Determine the [x, y] coordinate at the center of the cell enclosing the given text.  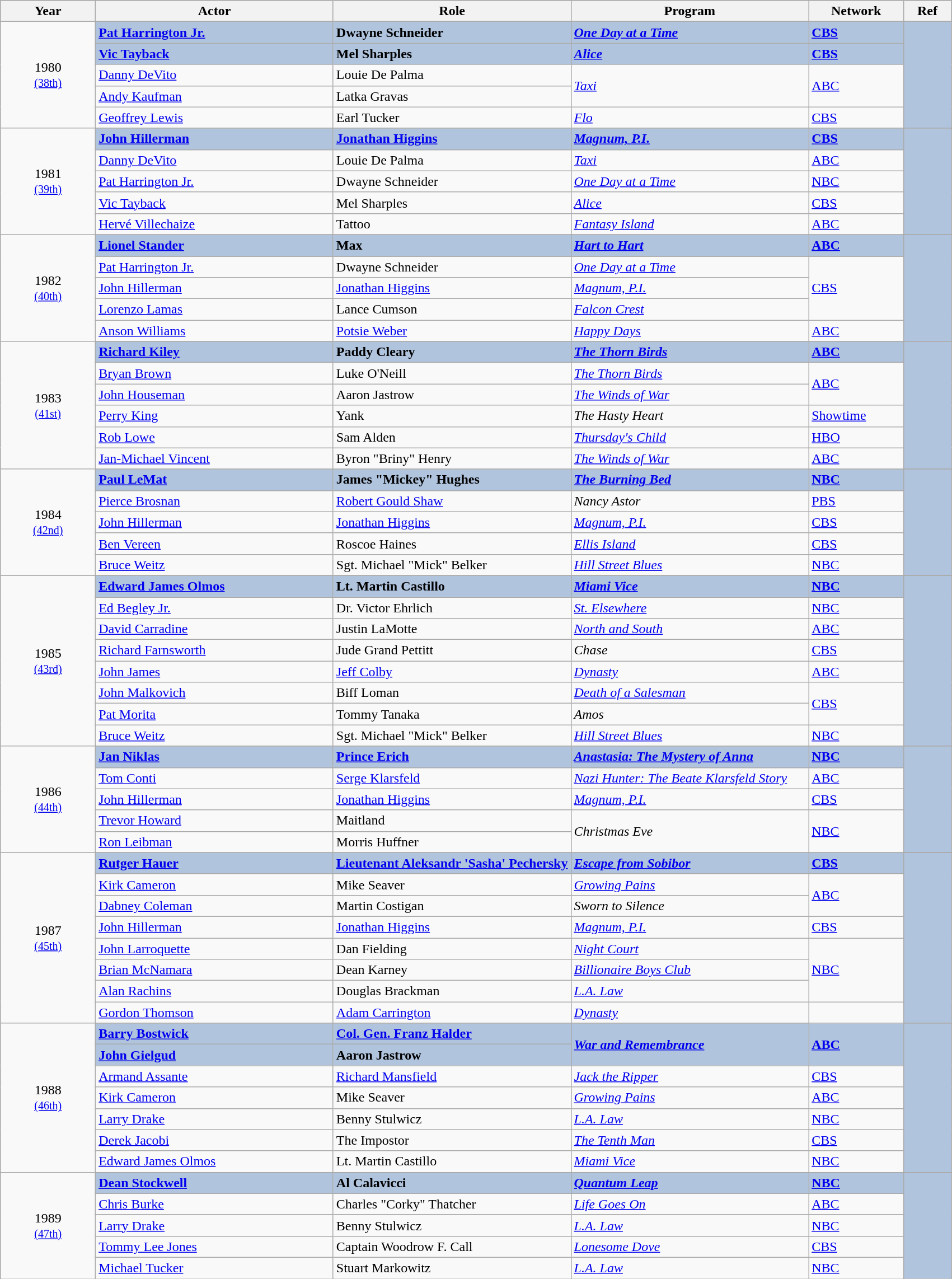
Ed Begley Jr. [215, 607]
Max [452, 245]
Tommy Tanaka [452, 714]
Andy Kaufman [215, 96]
Earl Tucker [452, 118]
1983 (41st) [48, 405]
Potsie Weber [452, 331]
The Burning Bed [690, 480]
Richard Farnsworth [215, 650]
PBS [856, 501]
Adam Carrington [452, 1013]
Jan-Michael Vincent [215, 458]
Jan Niklas [215, 757]
1984 (42nd) [48, 522]
John Larroquette [215, 949]
Latka Gravas [452, 96]
Lieutenant Aleksandr 'Sasha' Pechersky [452, 863]
Charles "Corky" Thatcher [452, 1204]
Thursday's Child [690, 437]
Yank [452, 416]
Life Goes On [690, 1204]
Paul LeMat [215, 480]
Biff Loman [452, 693]
Lorenzo Lamas [215, 310]
1989 (47th) [48, 1225]
Tattoo [452, 224]
Rutger Hauer [215, 863]
Dr. Victor Ehrlich [452, 607]
Lionel Stander [215, 245]
Captain Woodrow F. Call [452, 1247]
Geoffrey Lewis [215, 118]
Night Court [690, 949]
Derek Jacobi [215, 1140]
Brian McNamara [215, 970]
Col. Gen. Franz Halder [452, 1034]
HBO [856, 437]
Michael Tucker [215, 1268]
Nancy Astor [690, 501]
The Impostor [452, 1140]
David Carradine [215, 629]
1980 (38th) [48, 75]
Maitland [452, 821]
Luke O'Neill [452, 373]
Paddy Cleary [452, 352]
1987 (45th) [48, 938]
1985 (43rd) [48, 660]
Tom Conti [215, 778]
Bryan Brown [215, 373]
Fantasy Island [690, 224]
Barry Bostwick [215, 1034]
Tommy Lee Jones [215, 1247]
Sam Alden [452, 437]
Al Calavicci [452, 1183]
Actor [215, 11]
Hervé Villechaize [215, 224]
Flo [690, 118]
North and South [690, 629]
Ref [928, 11]
Chris Burke [215, 1204]
James "Mickey" Hughes [452, 480]
Ron Leibman [215, 842]
Dabney Coleman [215, 906]
1988 (46th) [48, 1098]
Pat Morita [215, 714]
Sworn to Silence [690, 906]
Showtime [856, 416]
Justin LaMotte [452, 629]
Roscoe Haines [452, 544]
Byron "Briny" Henry [452, 458]
Stuart Markowitz [452, 1268]
Serge Klarsfeld [452, 778]
Prince Erich [452, 757]
Billionaire Boys Club [690, 970]
Martin Costigan [452, 906]
Dan Fielding [452, 949]
Richard Kiley [215, 352]
Gordon Thomson [215, 1013]
Perry King [215, 416]
Armand Assante [215, 1076]
Lonesome Dove [690, 1247]
Escape from Sobibor [690, 863]
Alan Rachins [215, 991]
Dean Karney [452, 970]
Christmas Eve [690, 831]
John Malkovich [215, 693]
Douglas Brackman [452, 991]
Happy Days [690, 331]
Network [856, 11]
Morris Huffner [452, 842]
Hart to Hart [690, 245]
John Houseman [215, 395]
The Tenth Man [690, 1140]
Year [48, 11]
1981 (39th) [48, 181]
Nazi Hunter: The Beate Klarsfeld Story [690, 778]
Chase [690, 650]
Anson Williams [215, 331]
Rob Lowe [215, 437]
Trevor Howard [215, 821]
1982 (40th) [48, 288]
Ben Vereen [215, 544]
The Hasty Heart [690, 416]
Death of a Salesman [690, 693]
Amos [690, 714]
Jack the Ripper [690, 1076]
War and Remembrance [690, 1044]
Jude Grand Pettitt [452, 650]
Pierce Brosnan [215, 501]
John James [215, 672]
St. Elsewhere [690, 607]
Role [452, 11]
Falcon Crest [690, 310]
Richard Mansfield [452, 1076]
Anastasia: The Mystery of Anna [690, 757]
1986 (44th) [48, 799]
Dean Stockwell [215, 1183]
Robert Gould Shaw [452, 501]
Quantum Leap [690, 1183]
John Gielgud [215, 1055]
Ellis Island [690, 544]
Jeff Colby [452, 672]
Program [690, 11]
Lance Cumson [452, 310]
